Return the (X, Y) coordinate for the center point of the cell that contains the specified text.  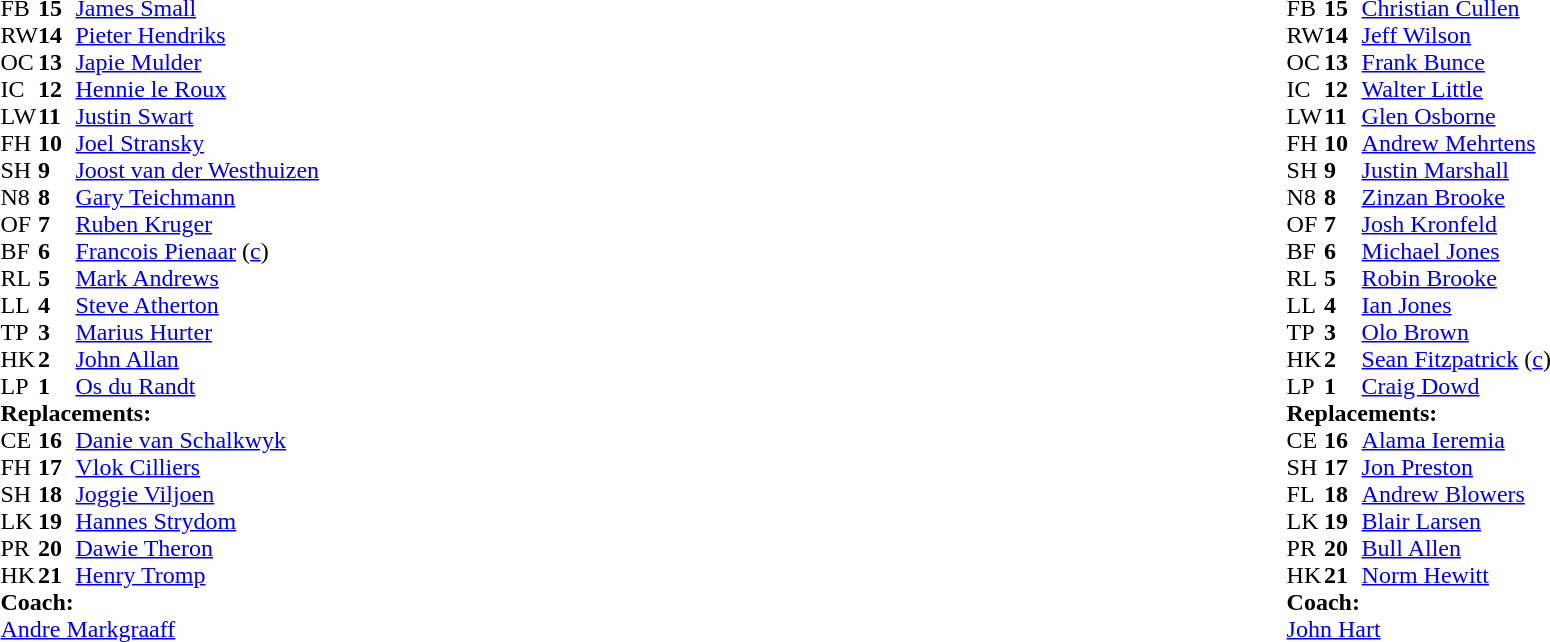
Danie van Schalkwyk (198, 440)
FL (1306, 494)
Pieter Hendriks (198, 36)
Joel Stransky (198, 144)
Dawie Theron (198, 548)
Hennie le Roux (198, 90)
John Allan (198, 360)
Steve Atherton (198, 306)
Marius Hurter (198, 332)
Os du Randt (198, 386)
Mark Andrews (198, 278)
Joost van der Westhuizen (198, 170)
Gary Teichmann (198, 198)
Joggie Viljoen (198, 494)
Replacements: (160, 414)
Hannes Strydom (198, 522)
Coach: (160, 602)
Japie Mulder (198, 62)
Henry Tromp (198, 576)
Vlok Cilliers (198, 468)
Justin Swart (198, 116)
Francois Pienaar (c) (198, 252)
Ruben Kruger (198, 224)
